Scan for the cell matching the given text and deliver its (x, y) coordinate at center. 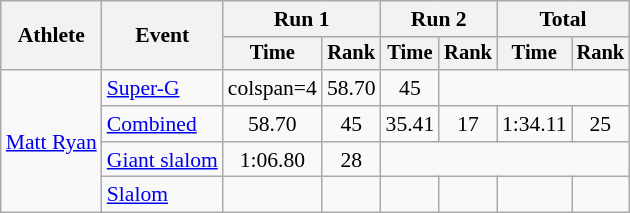
Run 2 (439, 19)
colspan=4 (272, 88)
1:34.11 (534, 124)
Total (563, 19)
Slalom (162, 195)
Combined (162, 124)
Giant slalom (162, 160)
28 (352, 160)
1:06.80 (272, 160)
Event (162, 36)
17 (468, 124)
Matt Ryan (52, 141)
Super-G (162, 88)
25 (601, 124)
35.41 (410, 124)
Run 1 (302, 19)
Athlete (52, 36)
